Provide the (X, Y) coordinate of the cell's center where the given text is located.  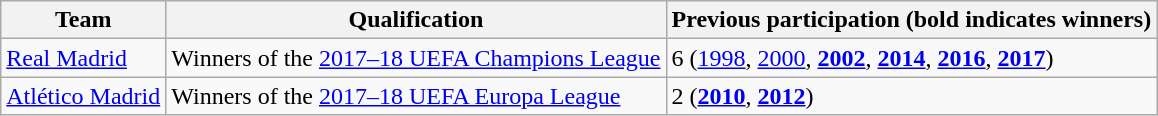
Winners of the 2017–18 UEFA Europa League (416, 96)
Previous participation (bold indicates winners) (912, 20)
Winners of the 2017–18 UEFA Champions League (416, 58)
Atlético Madrid (84, 96)
Real Madrid (84, 58)
6 (1998, 2000, 2002, 2014, 2016, 2017) (912, 58)
Team (84, 20)
Qualification (416, 20)
2 (2010, 2012) (912, 96)
